Locate the cell with the specified text and output its (x, y) center coordinate. 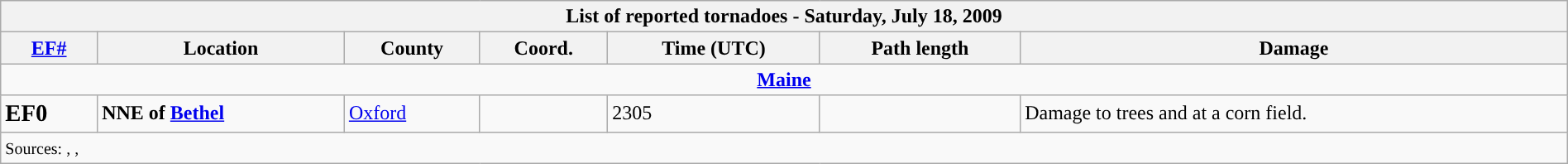
EF# (50, 48)
Damage (1294, 48)
NNE of Bethel (222, 113)
2305 (715, 113)
List of reported tornadoes - Saturday, July 18, 2009 (784, 17)
Sources: , , (784, 147)
County (412, 48)
Time (UTC) (715, 48)
EF0 (50, 113)
Path length (920, 48)
Maine (784, 80)
Coord. (544, 48)
Oxford (412, 113)
Location (222, 48)
Damage to trees and at a corn field. (1294, 113)
